Capture the cell that displays the provided text and extract its [X, Y] central coordinate. 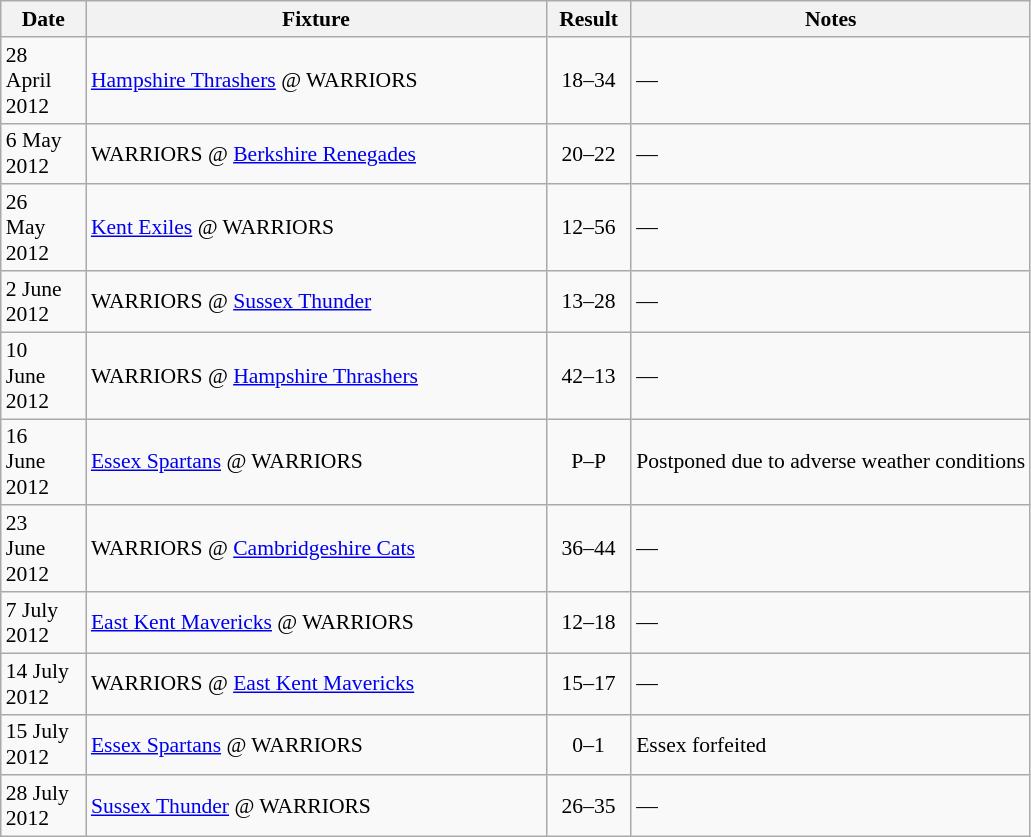
42–13 [588, 376]
Date [44, 19]
WARRIORS @ Hampshire Thrashers [316, 376]
13–28 [588, 302]
Result [588, 19]
Sussex Thunder @ WARRIORS [316, 806]
Fixture [316, 19]
28 July 2012 [44, 806]
P–P [588, 462]
2 June 2012 [44, 302]
East Kent Mavericks @ WARRIORS [316, 622]
12–18 [588, 622]
23 June 2012 [44, 550]
6 May 2012 [44, 154]
36–44 [588, 550]
26–35 [588, 806]
WARRIORS @ East Kent Mavericks [316, 684]
0–1 [588, 744]
10 June 2012 [44, 376]
16 June 2012 [44, 462]
Kent Exiles @ WARRIORS [316, 228]
WARRIORS @ Cambridgeshire Cats [316, 550]
15 July 2012 [44, 744]
14 July 2012 [44, 684]
15–17 [588, 684]
18–34 [588, 80]
26 May 2012 [44, 228]
Notes [830, 19]
7 July 2012 [44, 622]
WARRIORS @ Sussex Thunder [316, 302]
12–56 [588, 228]
Essex forfeited [830, 744]
28 April 2012 [44, 80]
Hampshire Thrashers @ WARRIORS [316, 80]
20–22 [588, 154]
Postponed due to adverse weather conditions [830, 462]
WARRIORS @ Berkshire Renegades [316, 154]
